Pinpoint the cell where the given text exists, returning its (X, Y) midpoint coordinate. 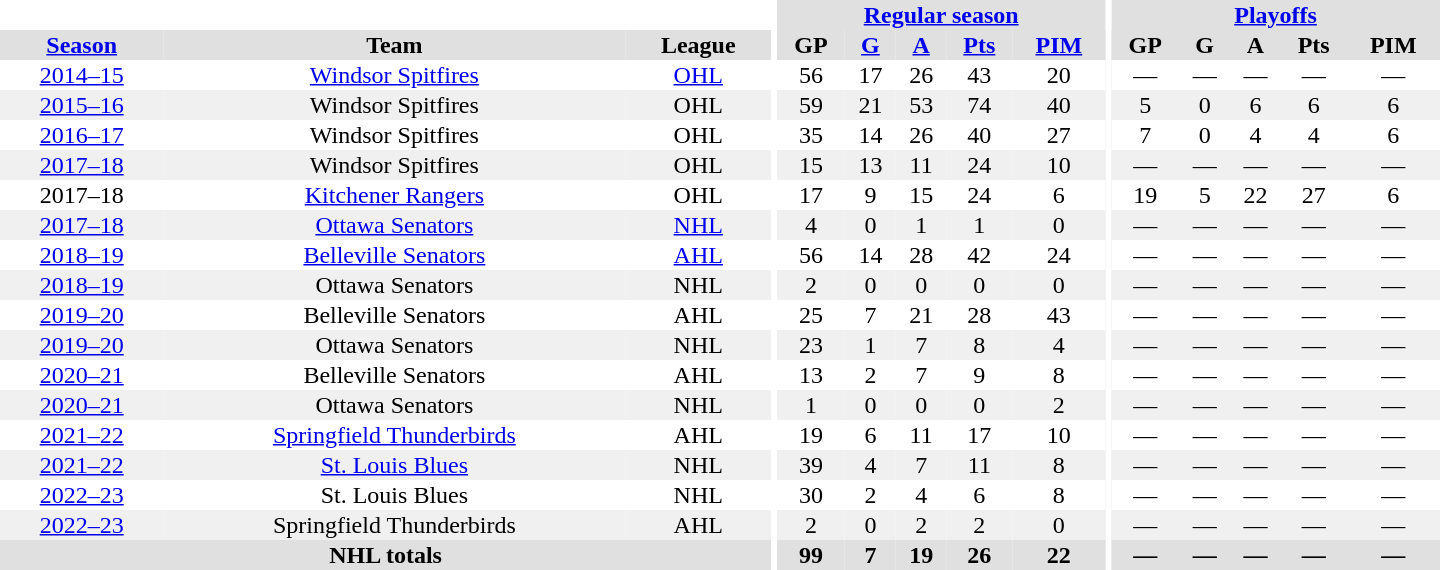
53 (922, 105)
30 (811, 495)
35 (811, 135)
42 (979, 255)
Season (82, 45)
74 (979, 105)
Kitchener Rangers (394, 195)
Playoffs (1276, 15)
20 (1058, 75)
23 (811, 345)
39 (811, 465)
25 (811, 315)
59 (811, 105)
99 (811, 555)
2016–17 (82, 135)
NHL totals (386, 555)
League (698, 45)
2014–15 (82, 75)
Team (394, 45)
2015–16 (82, 105)
Regular season (942, 15)
